Provide the (X, Y) coordinate of the cell's center where the given text is located.  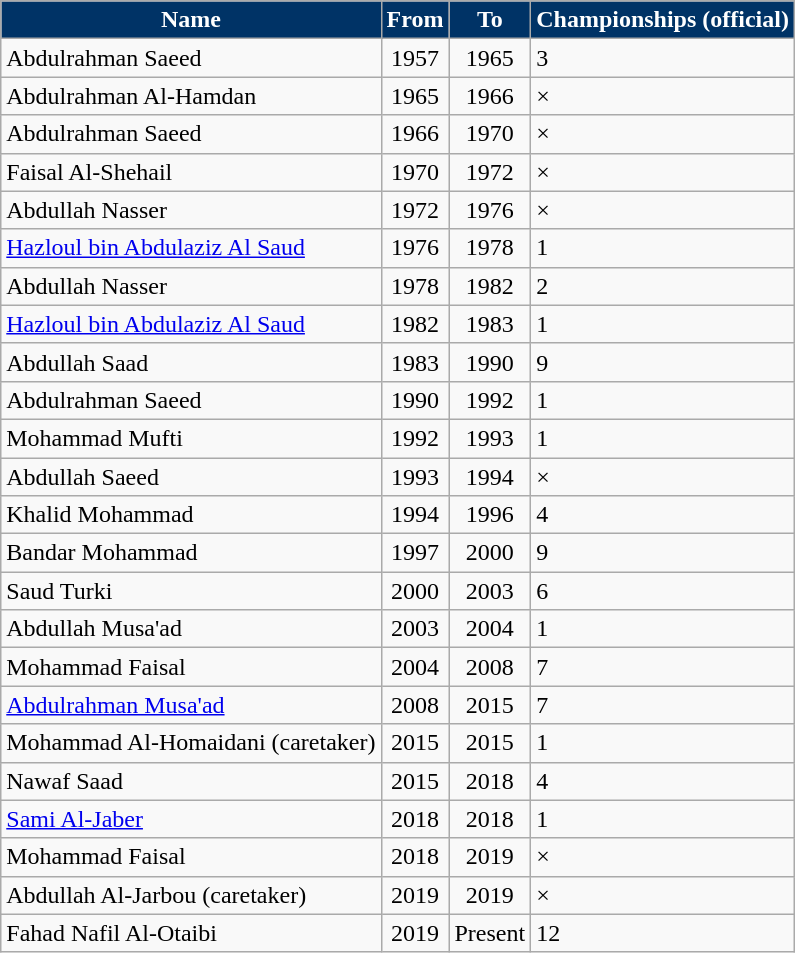
Mohammad Mufti (191, 438)
Bandar Mohammad (191, 553)
12 (663, 933)
Faisal Al-Shehail (191, 172)
Abdulrahman Musa'ad (191, 705)
Championships (official) (663, 20)
6 (663, 591)
1996 (490, 515)
Mohammad Al-Homaidani (caretaker) (191, 743)
2 (663, 286)
Abdullah Saeed (191, 477)
Name (191, 20)
Abdulrahman Al-Hamdan (191, 96)
1997 (415, 553)
Nawaf Saad (191, 781)
Sami Al-Jaber (191, 819)
1957 (415, 58)
From (415, 20)
Fahad Nafil Al-Otaibi (191, 933)
Abdullah Al-Jarbou (caretaker) (191, 895)
Khalid Mohammad (191, 515)
Saud Turki (191, 591)
Present (490, 933)
Abdullah Saad (191, 362)
3 (663, 58)
To (490, 20)
Abdullah Musa'ad (191, 629)
